Scan for the cell matching the given text and deliver its (X, Y) coordinate at center. 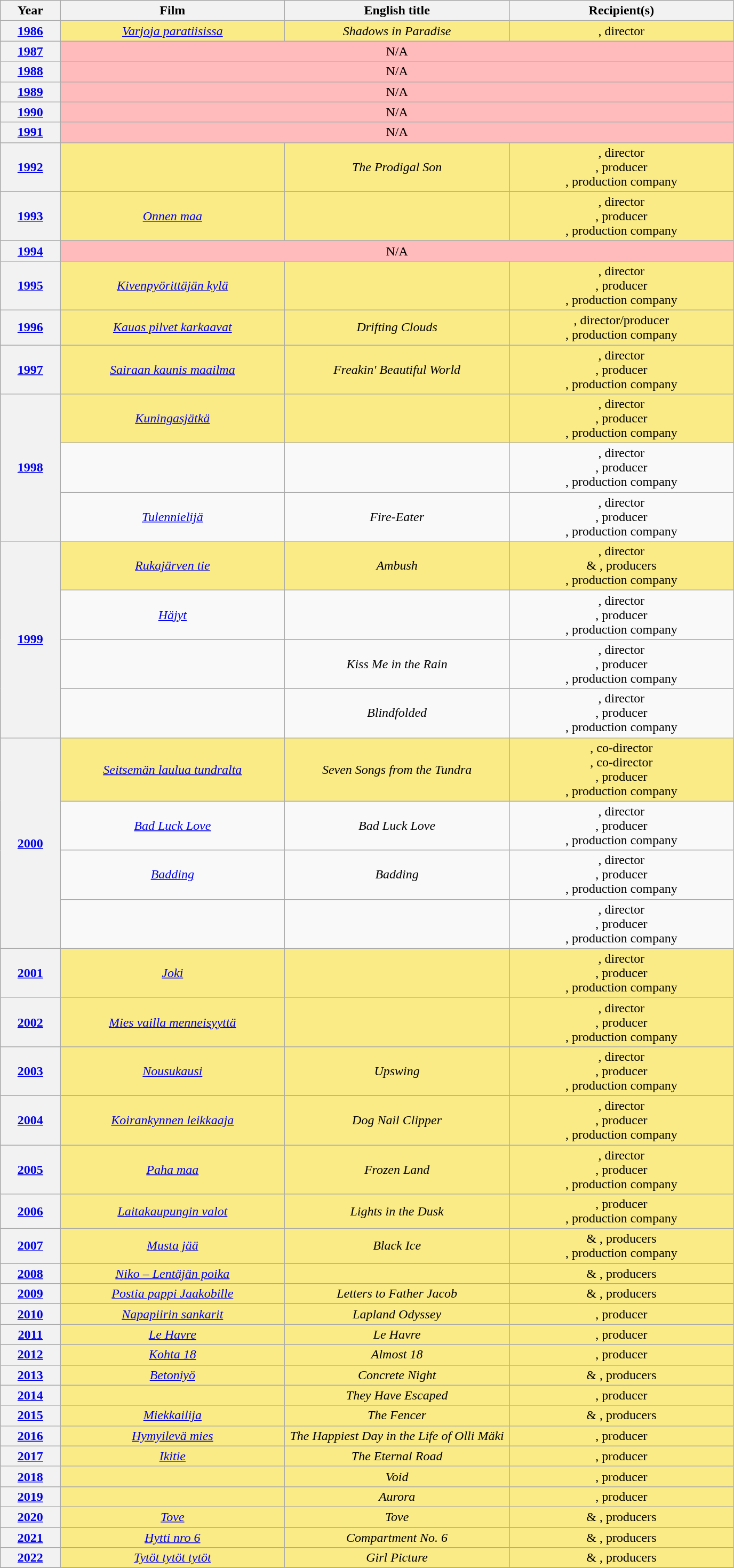
The Prodigal Son (397, 167)
2022 (30, 1558)
, director/producer , production company (621, 327)
Seitsemän laulua tundralta (173, 769)
Recipient(s) (621, 11)
Dog Nail Clipper (397, 1120)
Concrete Night (397, 1375)
1999 (30, 639)
2002 (30, 1022)
The Happiest Day in the Life of Olli Mäki (397, 1436)
Ikitie (173, 1456)
Laitakaupungin valot (173, 1212)
1993 (30, 216)
Lights in the Dusk (397, 1212)
Rukajärven tie (173, 566)
Kohta 18 (173, 1355)
2012 (30, 1355)
2011 (30, 1334)
1995 (30, 285)
2007 (30, 1246)
Kivenpyörittäjän kylä (173, 285)
Tulennielijä (173, 517)
Ambush (397, 566)
1998 (30, 468)
, director (621, 31)
Black Ice (397, 1246)
Blindfolded (397, 713)
Compartment No. 6 (397, 1538)
Seven Songs from the Tundra (397, 769)
Almost 18 (397, 1355)
English title (397, 11)
1989 (30, 92)
2003 (30, 1071)
Postia pappi Jaakobille (173, 1294)
1997 (30, 369)
2020 (30, 1517)
Varjoja paratiisissa (173, 31)
Kuningasjätkä (173, 419)
Onnen maa (173, 216)
Fire-Eater (397, 517)
, producer , production company (621, 1212)
Lapland Odyssey (397, 1314)
Aurora (397, 1497)
Frozen Land (397, 1169)
1990 (30, 112)
Letters to Father Jacob (397, 1294)
Napapiirin sankarit (173, 1314)
Freakin' Beautiful World (397, 369)
2008 (30, 1274)
, director & , producers , production company (621, 566)
Hymyilevä mies (173, 1436)
1996 (30, 327)
2016 (30, 1436)
2001 (30, 973)
2014 (30, 1395)
Nousukausi (173, 1071)
1986 (30, 31)
Shadows in Paradise (397, 31)
2015 (30, 1415)
2019 (30, 1497)
The Fencer (397, 1415)
They Have Escaped (397, 1395)
Girl Picture (397, 1558)
2000 (30, 843)
& , producers , production company (621, 1246)
2004 (30, 1120)
Niko – Lentäjän poika (173, 1274)
Häjyt (173, 615)
1994 (30, 251)
Joki (173, 973)
Hytti nro 6 (173, 1538)
The Eternal Road (397, 1456)
Year (30, 11)
Drifting Clouds (397, 327)
2009 (30, 1294)
Miekkailija (173, 1415)
2017 (30, 1456)
, co-director , co-director , producer , production company (621, 769)
1987 (30, 51)
Musta jää (173, 1246)
Upswing (397, 1071)
Kiss Me in the Rain (397, 664)
1988 (30, 71)
Sairaan kaunis maailma (173, 369)
2018 (30, 1476)
Paha maa (173, 1169)
2005 (30, 1169)
2010 (30, 1314)
1991 (30, 132)
2013 (30, 1375)
Mies vailla menneisyyttä (173, 1022)
2021 (30, 1538)
Kauas pilvet karkaavat (173, 327)
Void (397, 1476)
Koirankynnen leikkaaja (173, 1120)
Betoniyö (173, 1375)
1992 (30, 167)
Tytöt tytöt tytöt (173, 1558)
2006 (30, 1212)
Film (173, 11)
